Search for the cell housing the specified text and yield its [X, Y] center coordinate. 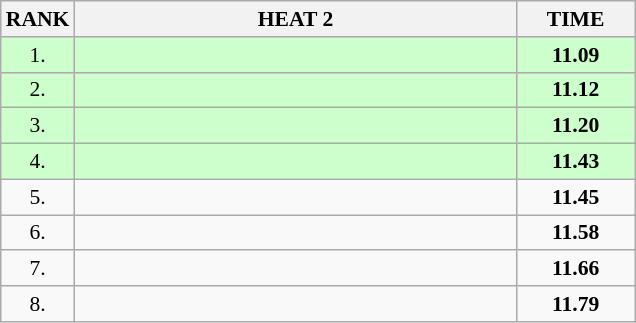
7. [38, 269]
11.45 [576, 197]
2. [38, 90]
HEAT 2 [295, 19]
11.79 [576, 304]
11.43 [576, 162]
4. [38, 162]
RANK [38, 19]
5. [38, 197]
8. [38, 304]
3. [38, 126]
11.66 [576, 269]
11.20 [576, 126]
11.12 [576, 90]
11.58 [576, 233]
TIME [576, 19]
1. [38, 55]
6. [38, 233]
11.09 [576, 55]
